From the cell containing the given text, extract its center point as [X, Y] coordinate. 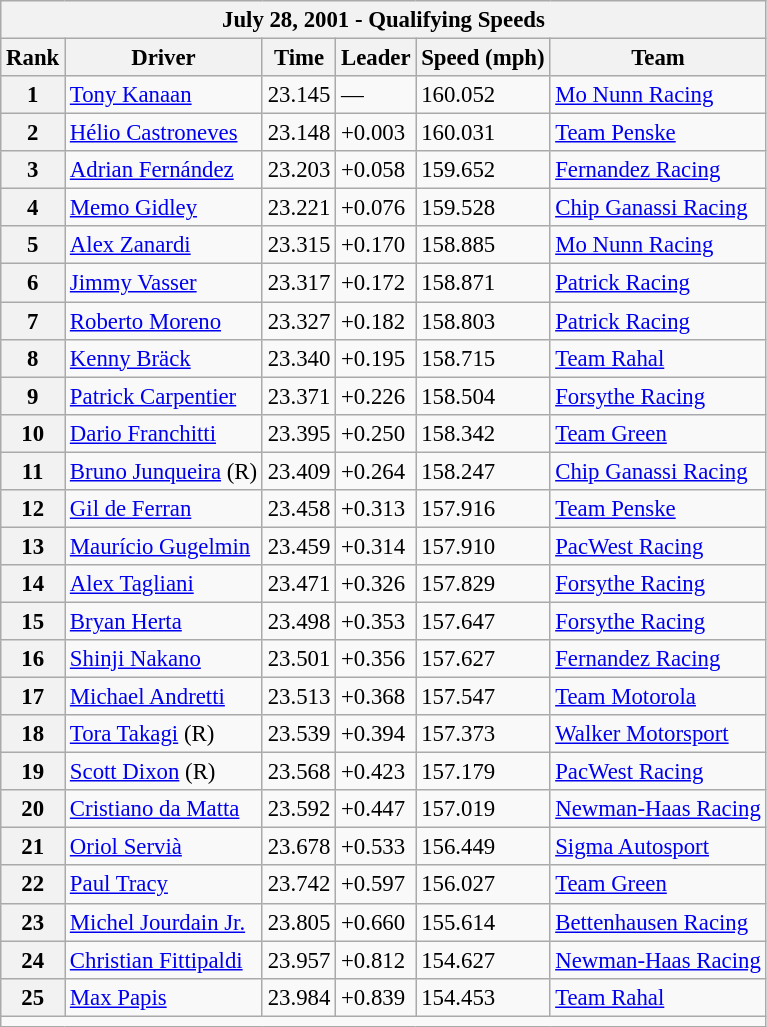
+0.533 [376, 847]
156.027 [483, 885]
+0.326 [376, 584]
11 [33, 471]
Christian Fittipaldi [164, 960]
158.803 [483, 321]
Alex Zanardi [164, 245]
157.547 [483, 697]
Dario Franchitti [164, 433]
157.179 [483, 772]
23.371 [298, 396]
+0.058 [376, 170]
23.957 [298, 960]
15 [33, 621]
23.148 [298, 133]
4 [33, 208]
+0.368 [376, 697]
Team [658, 58]
23.317 [298, 283]
25 [33, 997]
22 [33, 885]
Max Papis [164, 997]
158.885 [483, 245]
23.568 [298, 772]
— [376, 95]
+0.195 [376, 358]
157.627 [483, 659]
155.614 [483, 922]
Cristiano da Matta [164, 809]
19 [33, 772]
+0.172 [376, 283]
20 [33, 809]
Jimmy Vasser [164, 283]
23.340 [298, 358]
July 28, 2001 - Qualifying Speeds [384, 20]
18 [33, 734]
17 [33, 697]
23.539 [298, 734]
23.592 [298, 809]
23.984 [298, 997]
3 [33, 170]
Alex Tagliani [164, 584]
23.327 [298, 321]
23.513 [298, 697]
157.647 [483, 621]
Bettenhausen Racing [658, 922]
Rank [33, 58]
+0.447 [376, 809]
Sigma Autosport [658, 847]
+0.170 [376, 245]
Adrian Fernández [164, 170]
Bruno Junqueira (R) [164, 471]
+0.423 [376, 772]
Michael Andretti [164, 697]
21 [33, 847]
Tora Takagi (R) [164, 734]
157.910 [483, 546]
5 [33, 245]
+0.597 [376, 885]
158.715 [483, 358]
23.501 [298, 659]
8 [33, 358]
Gil de Ferran [164, 509]
+0.314 [376, 546]
157.019 [483, 809]
Walker Motorsport [658, 734]
Driver [164, 58]
158.871 [483, 283]
23.315 [298, 245]
2 [33, 133]
158.247 [483, 471]
13 [33, 546]
23.395 [298, 433]
9 [33, 396]
154.627 [483, 960]
16 [33, 659]
Patrick Carpentier [164, 396]
23.678 [298, 847]
12 [33, 509]
14 [33, 584]
23.742 [298, 885]
+0.226 [376, 396]
Memo Gidley [164, 208]
Michel Jourdain Jr. [164, 922]
23.145 [298, 95]
6 [33, 283]
160.052 [483, 95]
Leader [376, 58]
+0.250 [376, 433]
+0.812 [376, 960]
157.373 [483, 734]
+0.839 [376, 997]
23.458 [298, 509]
158.504 [483, 396]
157.829 [483, 584]
23.471 [298, 584]
Maurício Gugelmin [164, 546]
+0.182 [376, 321]
Oriol Servià [164, 847]
Hélio Castroneves [164, 133]
23.221 [298, 208]
Tony Kanaan [164, 95]
1 [33, 95]
7 [33, 321]
+0.353 [376, 621]
23.203 [298, 170]
23 [33, 922]
Time [298, 58]
159.528 [483, 208]
Speed (mph) [483, 58]
+0.356 [376, 659]
157.916 [483, 509]
Bryan Herta [164, 621]
23.459 [298, 546]
+0.313 [376, 509]
160.031 [483, 133]
+0.394 [376, 734]
Kenny Bräck [164, 358]
10 [33, 433]
+0.003 [376, 133]
+0.076 [376, 208]
Roberto Moreno [164, 321]
159.652 [483, 170]
23.409 [298, 471]
24 [33, 960]
+0.660 [376, 922]
158.342 [483, 433]
154.453 [483, 997]
Paul Tracy [164, 885]
Scott Dixon (R) [164, 772]
23.805 [298, 922]
156.449 [483, 847]
Team Motorola [658, 697]
+0.264 [376, 471]
23.498 [298, 621]
Shinji Nakano [164, 659]
